Locate the cell with the specified text and output its [x, y] center coordinate. 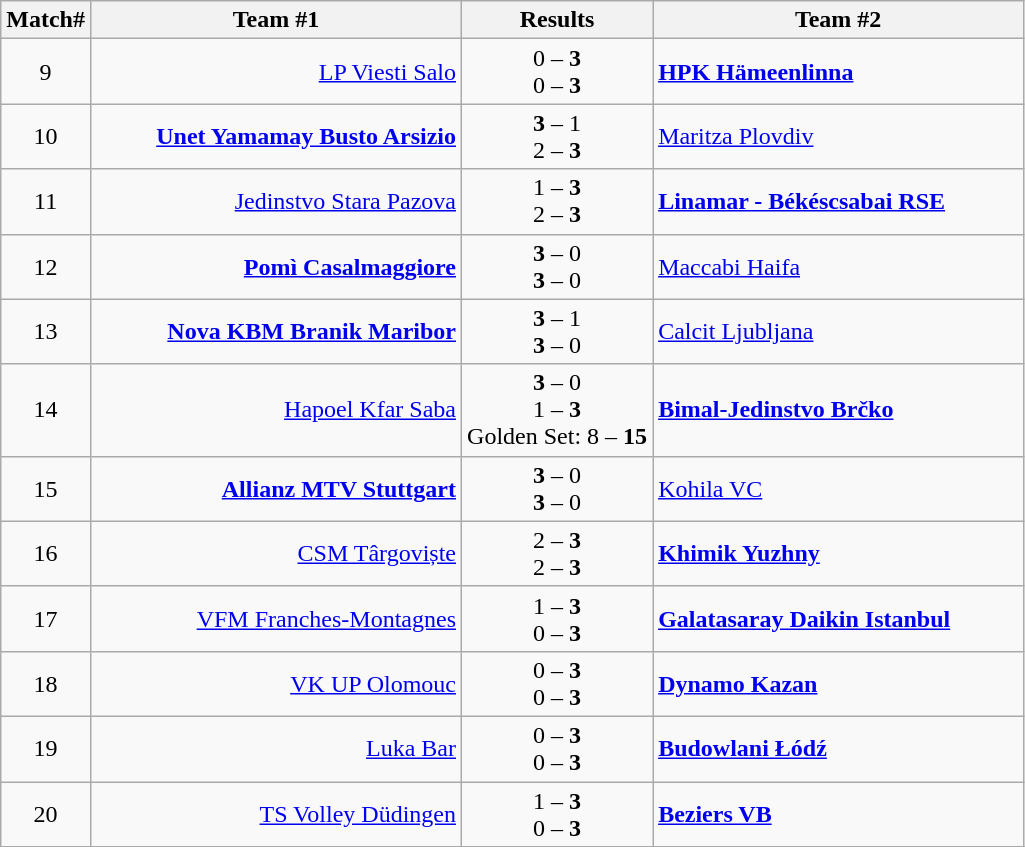
LP Viesti Salo [276, 72]
Team #2 [838, 20]
Budowlani Łódź [838, 748]
16 [46, 554]
Kohila VC [838, 488]
18 [46, 684]
3 – 0 1 – 3 Golden Set: 8 – 15 [558, 410]
Hapoel Kfar Saba [276, 410]
14 [46, 410]
Team #1 [276, 20]
Dynamo Kazan [838, 684]
Luka Bar [276, 748]
Nova KBM Branik Maribor [276, 332]
15 [46, 488]
1 – 3 2 – 3 [558, 202]
3 – 1 2 – 3 [558, 136]
VFM Franches-Montagnes [276, 618]
Jedinstvo Stara Pazova [276, 202]
HPK Hämeenlinna [838, 72]
Pomì Casalmaggiore [276, 266]
17 [46, 618]
Maccabi Haifa [838, 266]
12 [46, 266]
VK UP Olomouc [276, 684]
11 [46, 202]
Bimal-Jedinstvo Brčko [838, 410]
Calcit Ljubljana [838, 332]
Beziers VB [838, 814]
2 – 3 2 – 3 [558, 554]
TS Volley Düdingen [276, 814]
Results [558, 20]
9 [46, 72]
19 [46, 748]
Match# [46, 20]
20 [46, 814]
13 [46, 332]
Galatasaray Daikin Istanbul [838, 618]
Linamar - Békéscsabai RSE [838, 202]
Unet Yamamay Busto Arsizio [276, 136]
3 – 1 3 – 0 [558, 332]
Khimik Yuzhny [838, 554]
10 [46, 136]
Allianz MTV Stuttgart [276, 488]
CSM Târgoviște [276, 554]
Maritza Plovdiv [838, 136]
